Identify which cell holds the provided text, then report its [X, Y] central coordinate. 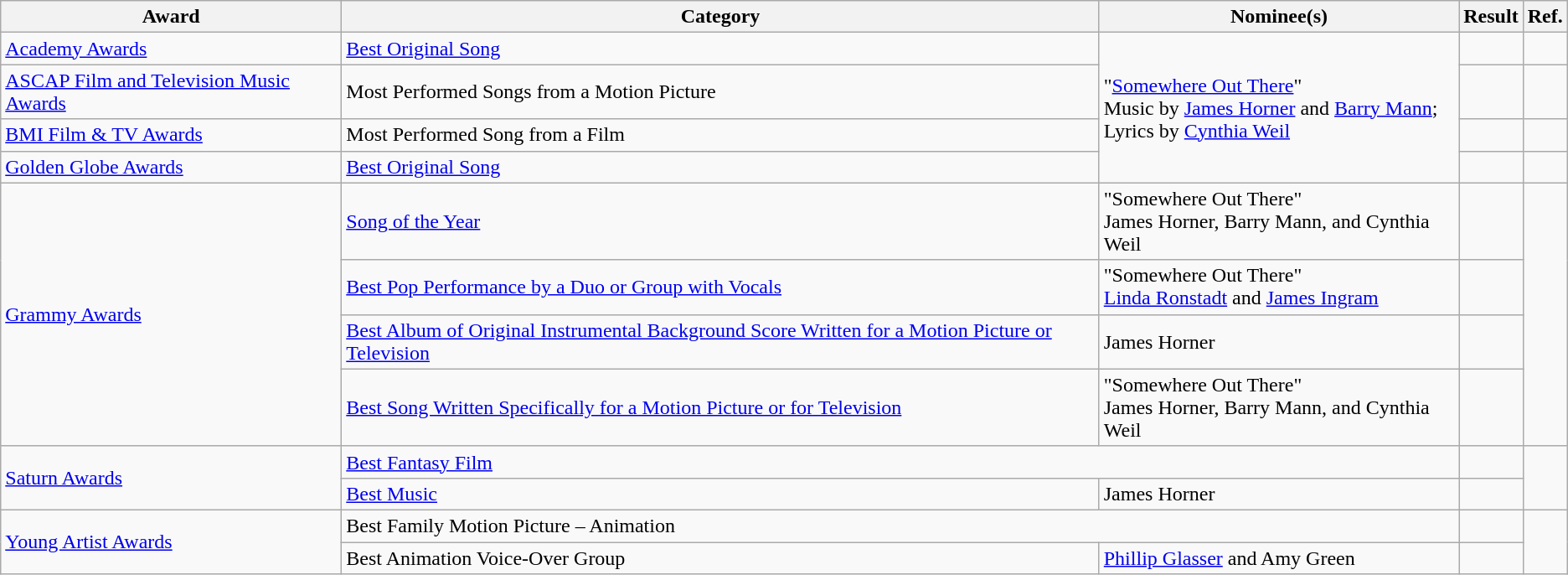
Golden Globe Awards [171, 167]
Best Song Written Specifically for a Motion Picture or for Television [720, 407]
Best Music [720, 494]
Grammy Awards [171, 314]
Saturn Awards [171, 478]
Academy Awards [171, 49]
Nominee(s) [1279, 17]
Best Animation Voice-Over Group [720, 557]
BMI Film & TV Awards [171, 135]
Result [1491, 17]
Ref. [1545, 17]
Most Performed Song from a Film [720, 135]
Phillip Glasser and Amy Green [1279, 557]
ASCAP Film and Television Music Awards [171, 92]
Best Pop Performance by a Duo or Group with Vocals [720, 287]
Award [171, 17]
Best Family Motion Picture – Animation [900, 526]
Song of the Year [720, 221]
Young Artist Awards [171, 541]
Best Fantasy Film [900, 462]
Most Performed Songs from a Motion Picture [720, 92]
"Somewhere Out There" Linda Ronstadt and James Ingram [1279, 287]
Category [720, 17]
Best Album of Original Instrumental Background Score Written for a Motion Picture or Television [720, 342]
"Somewhere Out There" Music by James Horner and Barry Mann; Lyrics by Cynthia Weil [1279, 107]
